Capture the cell that displays the provided text and extract its [X, Y] central coordinate. 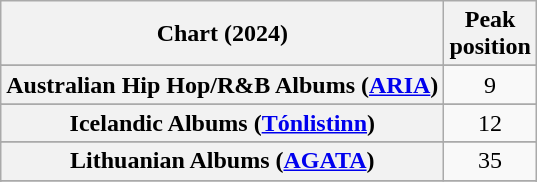
Chart (2024) [222, 34]
Icelandic Albums (Tónlistinn) [222, 123]
12 [490, 123]
Australian Hip Hop/R&B Albums (ARIA) [222, 85]
Peakposition [490, 34]
9 [490, 85]
35 [490, 161]
Lithuanian Albums (AGATA) [222, 161]
